Search for the cell housing the specified text and yield its [X, Y] center coordinate. 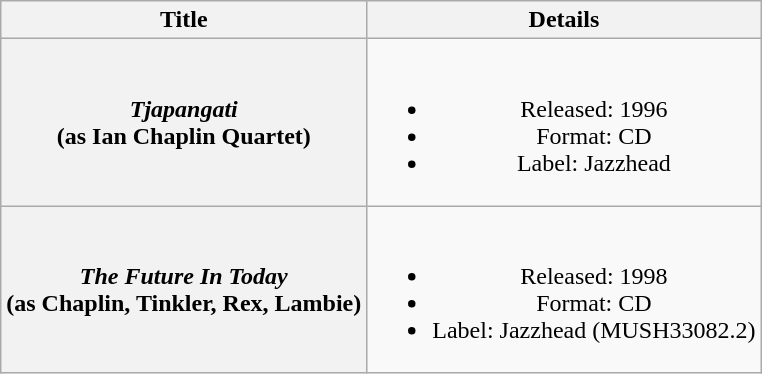
The Future In Today (as Chaplin, Tinkler, Rex, Lambie) [184, 290]
Tjapangati (as Ian Chaplin Quartet) [184, 122]
Title [184, 20]
Details [564, 20]
Released: 1998Format: CDLabel: Jazzhead (MUSH33082.2) [564, 290]
Released: 1996Format: CDLabel: Jazzhead [564, 122]
